Detect which cell encompasses the target text, then output its [x, y] center coordinate. 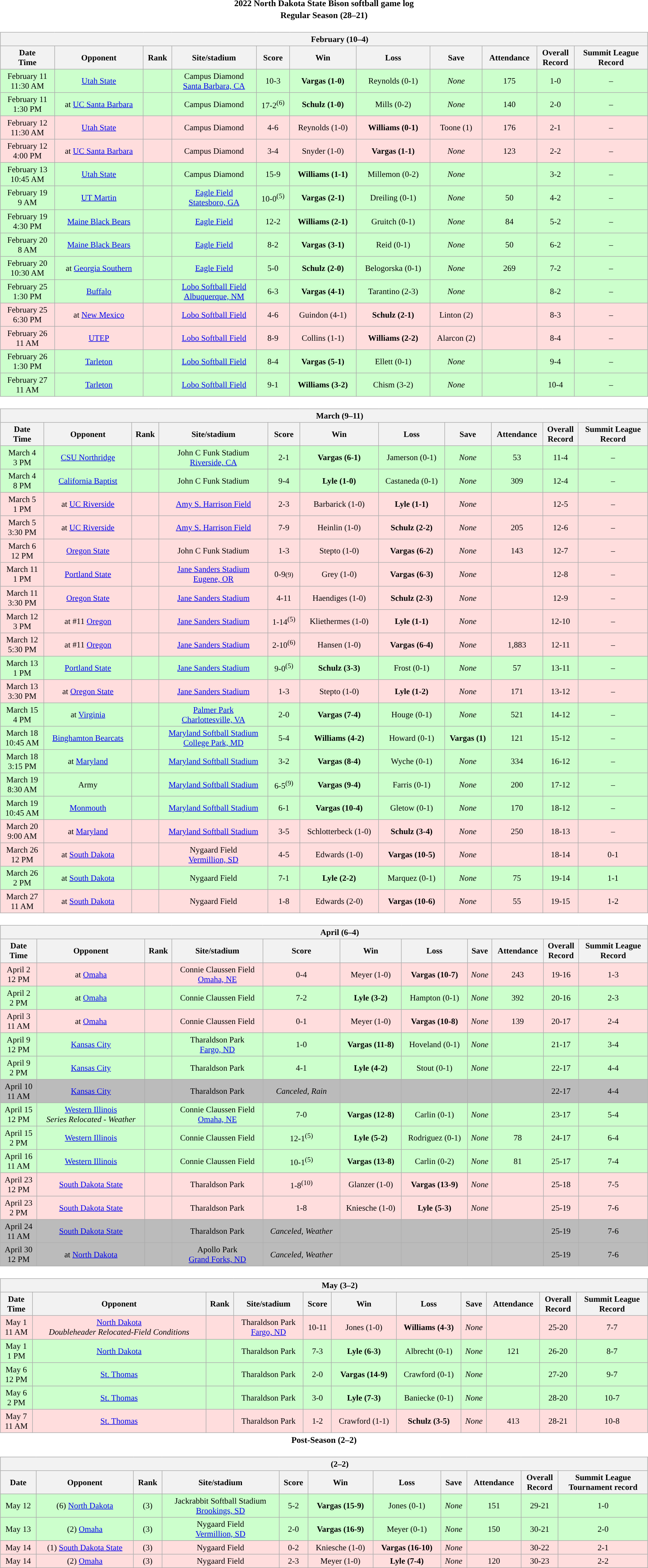
Vargas (6-3) [412, 574]
6-5(9) [283, 785]
Carlin (0-2) [434, 1161]
Lyle (1-2) [412, 691]
April (6–4) [324, 932]
Jamerson (0-1) [412, 457]
Lyle (4-2) [371, 1068]
May 11 PM [17, 1351]
Lyle (6-3) [364, 1351]
10-8 [612, 1421]
171 [517, 691]
12-4 [560, 481]
March 198:30 AM [22, 785]
53 [517, 457]
7-1 [283, 878]
10-3 [273, 81]
120 [494, 1561]
May 711 AM [17, 1421]
16-12 [560, 761]
Vargas (9-4) [339, 785]
UT Martin [99, 197]
Schlotterbeck (1-0) [339, 831]
Vargas (13-9) [434, 1184]
9-0(5) [283, 668]
Crawford (0-1) [429, 1374]
Vargas (10-4) [339, 808]
Hampton (0-1) [434, 998]
February 208 AM [27, 245]
4-11 [283, 598]
7-0 [302, 1115]
13-12 [560, 691]
139 [518, 1021]
Houge (0-1) [412, 715]
March 51 PM [22, 504]
May 12 [18, 1505]
Wyche (0-1) [412, 761]
Rodriguez (0-1) [434, 1138]
February 1111:30 AM [27, 81]
Eagle FieldStatesboro, GA [214, 197]
April 22 PM [19, 998]
May (3–2) [324, 1286]
10-11 [317, 1327]
North DakotaDoubleheader Relocated-Field Conditions [119, 1327]
55 [517, 901]
April 2411 AM [19, 1231]
Gruitch (0-1) [393, 221]
March 125:30 PM [22, 645]
Haendiges (1-0) [339, 598]
12-2 [273, 221]
200 [517, 785]
Edwards (1-0) [339, 855]
March 2612 PM [22, 855]
6-4 [613, 1138]
143 [517, 551]
23-17 [561, 1115]
7-5 [613, 1184]
205 [517, 527]
Summit LeagueTournament record [603, 1482]
April 152 PM [19, 1138]
Williams (4-2) [339, 738]
12-7 [560, 551]
Williams (3-2) [323, 385]
14-12 [560, 715]
California Baptist [88, 481]
8-7 [612, 1351]
30-21 [540, 1529]
170 [517, 808]
17-12 [560, 785]
15-12 [560, 738]
Jones (1-0) [364, 1327]
Canceled, Rain [302, 1091]
269 [509, 268]
March 133:30 PM [22, 691]
9-7 [612, 1374]
57 [517, 668]
27-20 [558, 1374]
2-10(6) [283, 645]
Mills (0-2) [393, 104]
19-15 [560, 901]
Williams (2-1) [323, 221]
25-18 [561, 1184]
10-0(5) [273, 197]
Hoveland (0-1) [434, 1045]
Vargas (10-5) [412, 855]
Belogorska (0-1) [393, 268]
February (10–4) [324, 39]
March 262 PM [22, 878]
Vargas (6-1) [339, 457]
334 [517, 761]
February 251:30 PM [27, 292]
March 48 PM [22, 481]
Crawford (1-1) [364, 1421]
10-4 [555, 385]
Chism (3-2) [393, 385]
North Dakota [119, 1351]
Meyer (0-1) [406, 1529]
Albrecht (0-1) [429, 1351]
12-11 [560, 645]
Vargas (4-1) [323, 292]
March 2711 AM [22, 901]
Lyle (5-3) [434, 1208]
10-1(5) [302, 1161]
18-12 [560, 808]
April 311 AM [19, 1021]
March 111 PM [22, 574]
Date [18, 1482]
Williams (2-2) [393, 338]
Castaneda (0-1) [412, 481]
March 53:30 PM [22, 527]
Vargas (7-4) [339, 715]
26-20 [558, 1351]
February 194:30 PM [27, 221]
April 1011 AM [19, 1091]
May 612 PM [17, 1374]
(2–2) [324, 1464]
Kliethermes (1-0) [339, 621]
1-1 [613, 878]
February 256:30 PM [27, 315]
Vargas (3-1) [323, 245]
12-8 [560, 574]
Vargas (1-0) [323, 81]
7-9 [283, 527]
Lyle (1-0) [339, 481]
250 [517, 831]
Army [88, 785]
March 209:00 AM [22, 831]
Stout (0-1) [434, 1068]
12-1(5) [302, 1138]
April 92 PM [19, 1068]
April 912 PM [19, 1045]
John C Funk StadiumRiverside, CA [213, 457]
Reynolds (0-1) [393, 81]
February 199 AM [27, 197]
11-4 [560, 457]
Carlin (0-1) [434, 1115]
0-4 [302, 974]
4-2 [555, 197]
2-4 [613, 1021]
Linton (2) [456, 315]
Schulz (3-5) [429, 1421]
20-16 [561, 998]
81 [518, 1161]
Hansen (1-0) [339, 645]
April 1512 PM [19, 1115]
Jones (0-1) [406, 1505]
Lyle (7-4) [406, 1561]
Vargas (2-1) [323, 197]
February 1310:45 AM [27, 174]
at New Mexico [99, 315]
at North Dakota [91, 1254]
521 [517, 715]
Buffalo [99, 292]
Schulz (3-3) [339, 668]
CSU Northridge [88, 457]
Vargas (6-2) [412, 551]
Guindon (4-1) [323, 315]
0-9(9) [283, 574]
0-2 [294, 1547]
12-6 [560, 527]
March 1910:45 AM [22, 808]
6-1 [283, 808]
Farris (0-1) [412, 785]
Vargas (1) [468, 738]
Lyle (5-2) [371, 1138]
Collins (1-1) [323, 338]
Vargas (12-8) [371, 1115]
Marquez (0-1) [412, 878]
28-21 [558, 1421]
3-5 [283, 831]
April 2312 PM [19, 1184]
78 [518, 1138]
at Oregon State [88, 691]
Reynolds (1-0) [323, 128]
Barbarick (1-0) [339, 504]
April 1611 AM [19, 1161]
Williams (1-1) [323, 174]
Schulz (2-1) [393, 315]
309 [517, 481]
March 123 PM [22, 621]
18-14 [560, 855]
Tarantino (2-3) [393, 292]
151 [494, 1505]
30-23 [540, 1561]
Edwards (2-0) [339, 901]
29-21 [540, 1505]
February 2711 AM [27, 385]
20-17 [561, 1021]
12-10 [560, 621]
March 183:15 PM [22, 761]
Frost (0-1) [412, 668]
April 232 PM [19, 1208]
4-5 [283, 855]
Campus DiamondSanta Barbara, CA [214, 81]
April 212 PM [19, 974]
Millemon (0-2) [393, 174]
123 [509, 151]
12-9 [560, 598]
February 124:00 PM [27, 151]
7-3 [317, 1351]
Palmer ParkCharlottesville, VA [213, 715]
175 [509, 81]
1-14(5) [283, 621]
Ellett (0-1) [393, 362]
at Virginia [88, 715]
Williams (4-3) [429, 1327]
21-17 [561, 1045]
13-11 [560, 668]
18-13 [560, 831]
March 154 PM [22, 715]
30-22 [540, 1547]
4-1 [302, 1068]
(6) North Dakota [85, 1505]
Jackrabbit Softball StadiumBrookings, SD [221, 1505]
March 131 PM [22, 668]
19-14 [560, 878]
3-0 [317, 1398]
May 111 AM [17, 1327]
(1) South Dakota State [85, 1547]
Vargas (11-8) [371, 1045]
Vargas (13-8) [371, 1161]
Lyle (2-2) [339, 878]
Vargas (10-6) [412, 901]
February 1211:30 AM [27, 128]
1-8(10) [302, 1184]
6-3 [273, 292]
176 [509, 128]
Monmouth [88, 808]
8-3 [555, 315]
Apollo ParkGrand Forks, ND [217, 1254]
Vargas (15-9) [340, 1505]
392 [518, 998]
5-0 [273, 268]
17-2(6) [273, 104]
Lyle (7-3) [364, 1398]
March 1810:45 AM [22, 738]
6-2 [555, 245]
24-17 [561, 1138]
28-20 [558, 1398]
Vargas (14-9) [364, 1374]
March 43 PM [22, 457]
1,883 [517, 645]
February 2611 AM [27, 338]
Vargas (16-9) [340, 1529]
25-20 [558, 1327]
Schulz (2-3) [412, 598]
Reid (0-1) [393, 245]
12-5 [560, 504]
March 113:30 PM [22, 598]
243 [518, 974]
Heinlin (1-0) [339, 527]
75 [517, 878]
April 3012 PM [19, 1254]
Vargas (16-10) [406, 1547]
March 612 PM [22, 551]
Dreiling (0-1) [393, 197]
February 111:30 PM [27, 104]
10-7 [612, 1398]
Howard (0-1) [412, 738]
Vargas (10-7) [434, 974]
Schulz (2-0) [323, 268]
84 [509, 221]
25-17 [561, 1161]
Lyle (3-2) [371, 998]
Vargas (1-1) [393, 151]
May 62 PM [17, 1398]
Schulz (1-0) [323, 104]
Vargas (5-1) [323, 362]
Williams (0-1) [393, 128]
7-7 [612, 1327]
9-1 [273, 385]
February 261:30 PM [27, 362]
140 [509, 104]
Glanzer (1-0) [371, 1184]
UTEP [99, 338]
February 2010:30 AM [27, 268]
March (9–11) [324, 416]
7-4 [613, 1161]
8-9 [273, 338]
Schulz (3-4) [412, 831]
150 [494, 1529]
May 13 [18, 1529]
Lobo Softball FieldAlbuquerque, NM [214, 292]
Baniecke (0-1) [429, 1398]
15-9 [273, 174]
Binghamton Bearcats [88, 738]
Snyder (1-0) [323, 151]
19-16 [561, 974]
Vargas (6-4) [412, 645]
at Georgia Southern [99, 268]
Toone (1) [456, 128]
413 [513, 1421]
Grey (1-0) [339, 574]
Gletow (0-1) [412, 808]
Jane Sanders StadiumEugene, OR [213, 574]
Maryland Softball StadiumCollege Park, MD [213, 738]
Western Illinois Series Relocated - Weather [91, 1115]
Vargas (8-4) [339, 761]
Alarcon (2) [456, 338]
Schulz (2-2) [412, 527]
Vargas (10-8) [434, 1021]
